Determine the (x, y) coordinate at the center of the cell enclosing the given text.  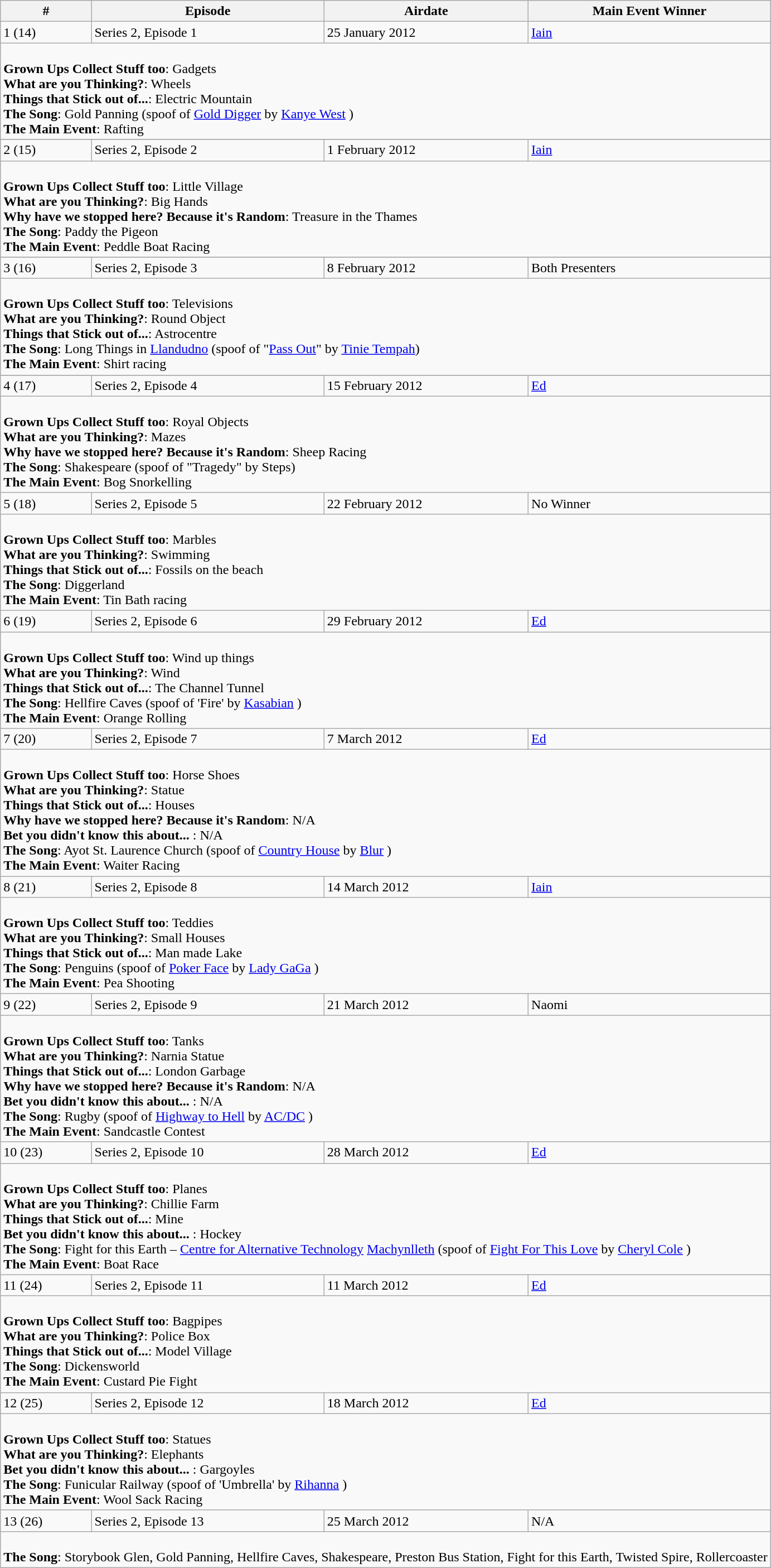
8 (21) (46, 887)
15 February 2012 (426, 385)
2 (15) (46, 150)
11 (24) (46, 1285)
28 March 2012 (426, 1152)
10 (23) (46, 1152)
25 March 2012 (426, 1521)
Both Presenters (650, 268)
14 March 2012 (426, 887)
21 March 2012 (426, 1005)
22 February 2012 (426, 503)
Airdate (426, 11)
Series 2, Episode 1 (207, 32)
Series 2, Episode 11 (207, 1285)
Series 2, Episode 7 (207, 739)
7 (20) (46, 739)
3 (16) (46, 268)
Series 2, Episode 13 (207, 1521)
18 March 2012 (426, 1403)
Series 2, Episode 2 (207, 150)
N/A (650, 1521)
Episode (207, 11)
No Winner (650, 503)
11 March 2012 (426, 1285)
8 February 2012 (426, 268)
Series 2, Episode 10 (207, 1152)
Series 2, Episode 9 (207, 1005)
7 March 2012 (426, 739)
Series 2, Episode 12 (207, 1403)
13 (26) (46, 1521)
Series 2, Episode 5 (207, 503)
6 (19) (46, 621)
29 February 2012 (426, 621)
1 (14) (46, 32)
1 February 2012 (426, 150)
Series 2, Episode 8 (207, 887)
4 (17) (46, 385)
12 (25) (46, 1403)
25 January 2012 (426, 32)
Series 2, Episode 6 (207, 621)
Series 2, Episode 4 (207, 385)
5 (18) (46, 503)
# (46, 11)
Main Event Winner (650, 11)
9 (22) (46, 1005)
Series 2, Episode 3 (207, 268)
Naomi (650, 1005)
The Song: Storybook Glen, Gold Panning, Hellfire Caves, Shakespeare, Preston Bus Station, Fight for this Earth, Twisted Spire, Rollercoaster (386, 1550)
